Locate the cell with the specified text and output its (x, y) center coordinate. 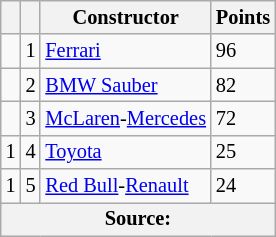
25 (243, 152)
3 (31, 118)
96 (243, 51)
2 (31, 85)
BMW Sauber (125, 85)
McLaren-Mercedes (125, 118)
Red Bull-Renault (125, 186)
5 (31, 186)
72 (243, 118)
Ferrari (125, 51)
82 (243, 85)
Points (243, 17)
4 (31, 152)
Source: (138, 219)
24 (243, 186)
Constructor (125, 17)
Toyota (125, 152)
